Locate the cell with the specified text and output its (X, Y) center coordinate. 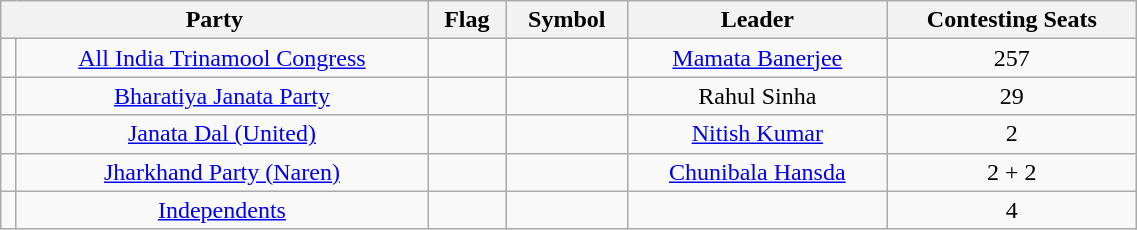
Leader (758, 20)
257 (1012, 58)
Janata Dal (United) (222, 134)
29 (1012, 96)
2 (1012, 134)
Jharkhand Party (Naren) (222, 172)
Bharatiya Janata Party (222, 96)
All India Trinamool Congress (222, 58)
Flag (467, 20)
Party (214, 20)
Chunibala Hansda (758, 172)
Nitish Kumar (758, 134)
Mamata Banerjee (758, 58)
Independents (222, 210)
4 (1012, 210)
2 + 2 (1012, 172)
Rahul Sinha (758, 96)
Contesting Seats (1012, 20)
Symbol (567, 20)
